Scan for the cell matching the given text and deliver its [X, Y] coordinate at center. 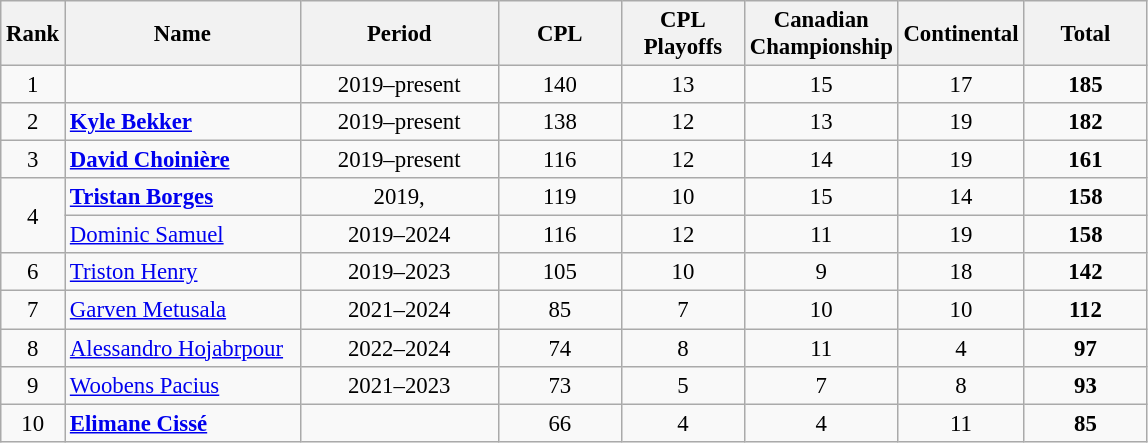
Period [399, 34]
CPL [560, 34]
Dominic Samuel [183, 235]
105 [560, 273]
3 [33, 160]
Continental [961, 34]
97 [1086, 348]
David Choinière [183, 160]
Triston Henry [183, 273]
161 [1086, 160]
2019–2024 [399, 235]
17 [961, 85]
2019, [399, 197]
2019–2023 [399, 273]
Tristan Borges [183, 197]
Garven Metusala [183, 310]
Kyle Bekker [183, 122]
138 [560, 122]
Name [183, 34]
66 [560, 423]
185 [1086, 85]
Alessandro Hojabrpour [183, 348]
112 [1086, 310]
140 [560, 85]
182 [1086, 122]
1 [33, 85]
Elimane Cissé [183, 423]
2022–2024 [399, 348]
93 [1086, 385]
2021–2023 [399, 385]
2021–2024 [399, 310]
2 [33, 122]
Total [1086, 34]
CPL Playoffs [682, 34]
Canadian Championship [821, 34]
6 [33, 273]
119 [560, 197]
74 [560, 348]
5 [682, 385]
18 [961, 273]
142 [1086, 273]
Woobens Pacius [183, 385]
73 [560, 385]
Rank [33, 34]
